Output the (X, Y) coordinate of the center of the cell containing the given text.  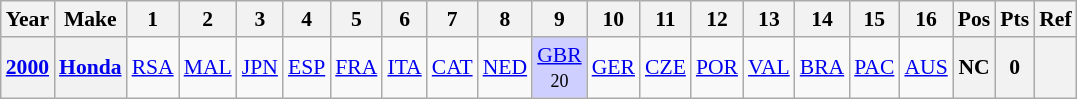
AUS (926, 68)
13 (769, 19)
3 (260, 19)
GER (614, 68)
14 (822, 19)
VAL (769, 68)
JPN (260, 68)
RSA (153, 68)
Make (90, 19)
16 (926, 19)
Year (28, 19)
9 (560, 19)
FRA (356, 68)
2000 (28, 68)
CZE (666, 68)
1 (153, 19)
15 (874, 19)
NED (505, 68)
Honda (90, 68)
MAL (208, 68)
GBR20 (560, 68)
2 (208, 19)
ITA (404, 68)
12 (717, 19)
5 (356, 19)
0 (1014, 68)
Pts (1014, 19)
6 (404, 19)
PAC (874, 68)
NC (974, 68)
8 (505, 19)
Ref (1055, 19)
7 (452, 19)
11 (666, 19)
Pos (974, 19)
ESP (306, 68)
POR (717, 68)
10 (614, 19)
4 (306, 19)
CAT (452, 68)
BRA (822, 68)
